Scan for the cell matching the given text and deliver its (X, Y) coordinate at center. 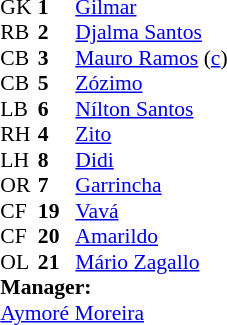
Zito (151, 135)
4 (57, 135)
Djalma Santos (151, 33)
Zózimo (151, 83)
RH (19, 135)
Vavá (151, 211)
Amarildo (151, 237)
21 (57, 262)
6 (57, 109)
Mário Zagallo (151, 262)
OR (19, 185)
8 (57, 160)
5 (57, 83)
Manager: (114, 287)
2 (57, 33)
Mauro Ramos (c) (151, 58)
3 (57, 58)
RB (19, 33)
20 (57, 237)
Garrincha (151, 185)
Nílton Santos (151, 109)
19 (57, 211)
7 (57, 185)
LB (19, 109)
Didi (151, 160)
OL (19, 262)
LH (19, 160)
